For the text-containing cell, return its midpoint in [X, Y] coordinate format. 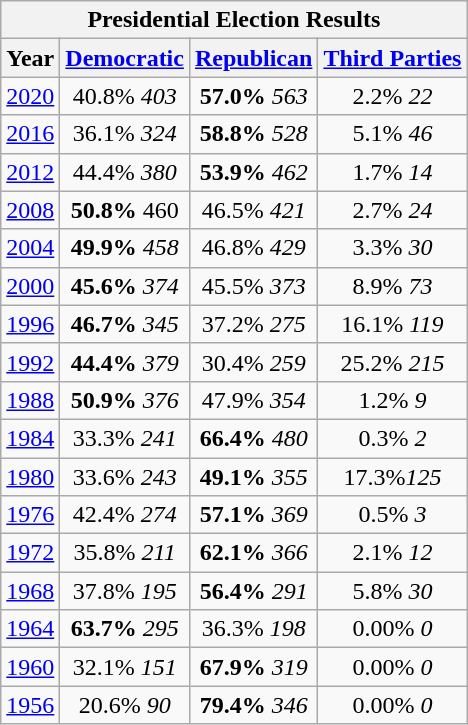
33.6% 243 [125, 477]
1956 [30, 705]
Third Parties [392, 58]
1984 [30, 438]
Year [30, 58]
40.8% 403 [125, 96]
2016 [30, 134]
1972 [30, 553]
30.4% 259 [253, 362]
2004 [30, 248]
57.1% 369 [253, 515]
3.3% 30 [392, 248]
1976 [30, 515]
Presidential Election Results [234, 20]
49.9% 458 [125, 248]
1968 [30, 591]
1960 [30, 667]
56.4% 291 [253, 591]
2012 [30, 172]
1988 [30, 400]
53.9% 462 [253, 172]
5.8% 30 [392, 591]
1.2% 9 [392, 400]
36.3% 198 [253, 629]
66.4% 480 [253, 438]
1992 [30, 362]
17.3%125 [392, 477]
1964 [30, 629]
37.8% 195 [125, 591]
5.1% 46 [392, 134]
Democratic [125, 58]
35.8% 211 [125, 553]
37.2% 275 [253, 324]
2.7% 24 [392, 210]
46.7% 345 [125, 324]
Republican [253, 58]
16.1% 119 [392, 324]
8.9% 73 [392, 286]
62.1% 366 [253, 553]
0.3% 2 [392, 438]
2020 [30, 96]
58.8% 528 [253, 134]
45.6% 374 [125, 286]
47.9% 354 [253, 400]
42.4% 274 [125, 515]
45.5% 373 [253, 286]
50.8% 460 [125, 210]
33.3% 241 [125, 438]
0.5% 3 [392, 515]
2.2% 22 [392, 96]
50.9% 376 [125, 400]
63.7% 295 [125, 629]
67.9% 319 [253, 667]
46.8% 429 [253, 248]
44.4% 380 [125, 172]
1996 [30, 324]
2.1% 12 [392, 553]
2000 [30, 286]
49.1% 355 [253, 477]
79.4% 346 [253, 705]
46.5% 421 [253, 210]
20.6% 90 [125, 705]
36.1% 324 [125, 134]
57.0% 563 [253, 96]
1.7% 14 [392, 172]
32.1% 151 [125, 667]
44.4% 379 [125, 362]
1980 [30, 477]
25.2% 215 [392, 362]
2008 [30, 210]
